Determine the (x, y) coordinate at the center of the cell enclosing the given text.  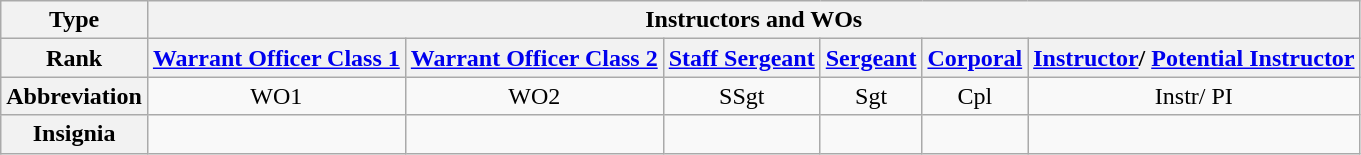
Sgt (871, 96)
Type (74, 20)
Instr/ PI (1194, 96)
Insignia (74, 134)
Warrant Officer Class 1 (276, 58)
Warrant Officer Class 2 (534, 58)
Rank (74, 58)
WO2 (534, 96)
WO1 (276, 96)
Corporal (975, 58)
Abbreviation (74, 96)
Staff Sergeant (742, 58)
Instructors and WOs (754, 20)
Cpl (975, 96)
Sergeant (871, 58)
SSgt (742, 96)
Instructor/ Potential Instructor (1194, 58)
